Extract the [X, Y] coordinate from the center of the cell holding the provided text.  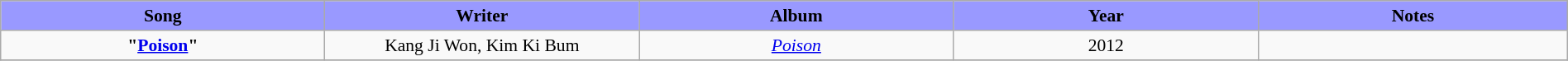
2012 [1107, 45]
"Poison" [163, 45]
Writer [482, 16]
Notes [1413, 16]
Album [796, 16]
Year [1107, 16]
Song [163, 16]
Poison [796, 45]
Kang Ji Won, Kim Ki Bum [482, 45]
